Return the (X, Y) coordinate for the center point of the cell that contains the specified text.  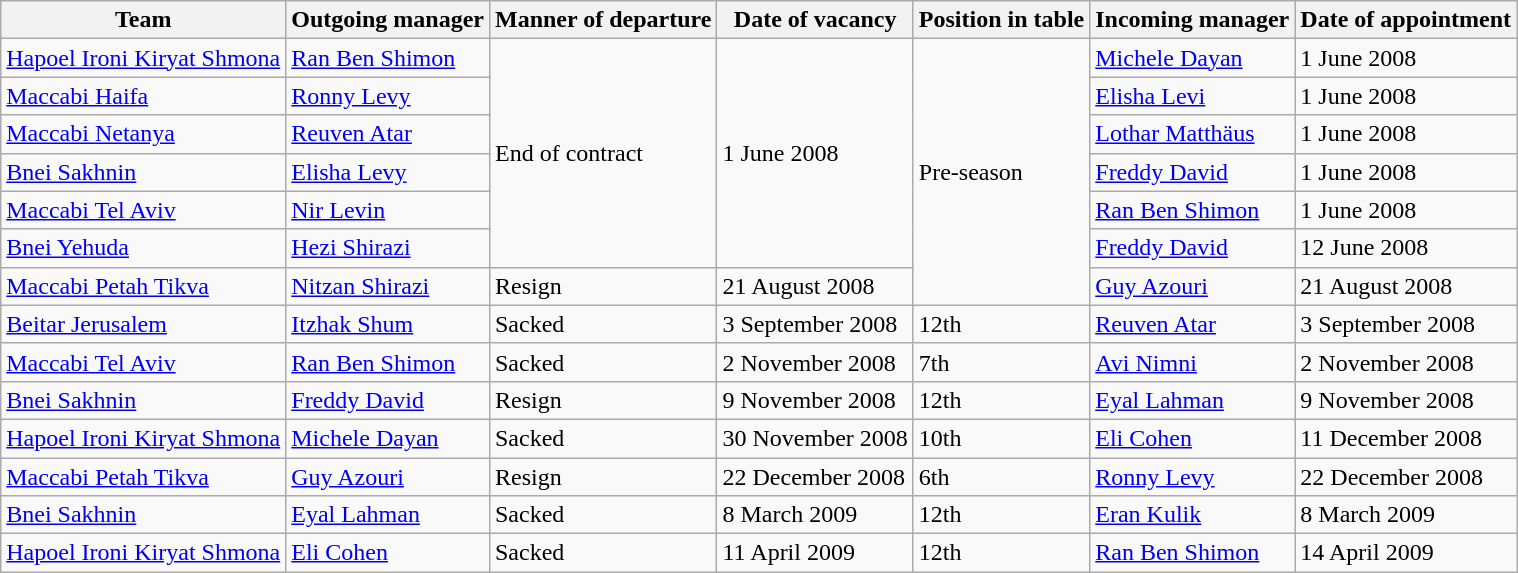
Lothar Matthäus (1192, 134)
Elisha Levi (1192, 96)
Incoming manager (1192, 20)
12 June 2008 (1406, 248)
Date of appointment (1406, 20)
Bnei Yehuda (144, 248)
11 December 2008 (1406, 438)
10th (1001, 438)
11 April 2009 (815, 553)
End of contract (602, 153)
Team (144, 20)
Manner of departure (602, 20)
30 November 2008 (815, 438)
Eran Kulik (1192, 515)
Elisha Levy (388, 172)
6th (1001, 477)
Maccabi Haifa (144, 96)
Avi Nimni (1192, 362)
Outgoing manager (388, 20)
Position in table (1001, 20)
Beitar Jerusalem (144, 324)
7th (1001, 362)
Nitzan Shirazi (388, 286)
Hezi Shirazi (388, 248)
Maccabi Netanya (144, 134)
Date of vacancy (815, 20)
Pre-season (1001, 172)
Itzhak Shum (388, 324)
14 April 2009 (1406, 553)
Nir Levin (388, 210)
